Scan for the cell matching the given text and deliver its (x, y) coordinate at center. 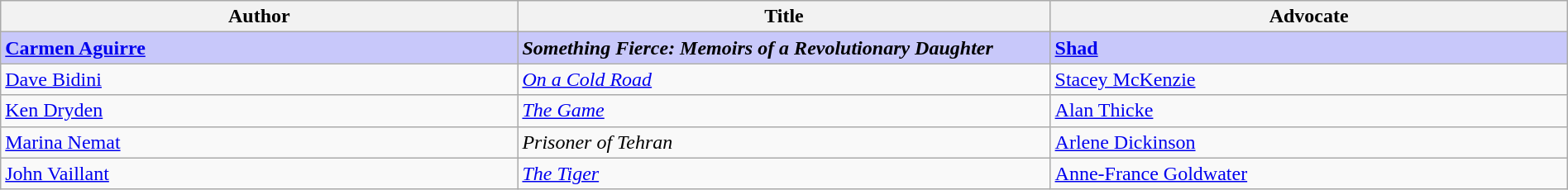
Arlene Dickinson (1308, 142)
Title (784, 17)
Author (260, 17)
Shad (1308, 48)
Stacey McKenzie (1308, 79)
Alan Thicke (1308, 111)
John Vaillant (260, 173)
Marina Nemat (260, 142)
Ken Dryden (260, 111)
Dave Bidini (260, 79)
Prisoner of Tehran (784, 142)
The Tiger (784, 173)
Anne-France Goldwater (1308, 173)
Advocate (1308, 17)
Something Fierce: Memoirs of a Revolutionary Daughter (784, 48)
The Game (784, 111)
Carmen Aguirre (260, 48)
On a Cold Road (784, 79)
